Provide the (x, y) coordinate of the cell's center where the given text is located.  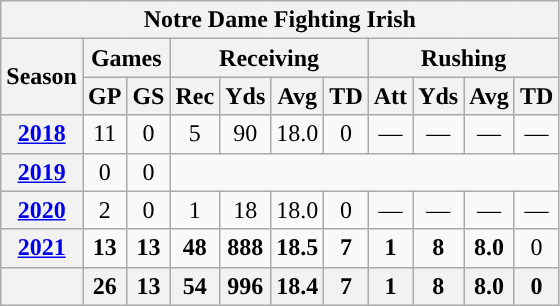
18.5 (298, 248)
2019 (42, 172)
GP (104, 96)
54 (195, 286)
2020 (42, 210)
888 (246, 248)
2018 (42, 134)
26 (104, 286)
Rec (195, 96)
2 (104, 210)
11 (104, 134)
Season (42, 77)
18.4 (298, 286)
Rushing (464, 58)
18 (246, 210)
GS (148, 96)
996 (246, 286)
Games (126, 58)
Att (390, 96)
Notre Dame Fighting Irish (280, 20)
48 (195, 248)
5 (195, 134)
2021 (42, 248)
90 (246, 134)
Receiving (269, 58)
